Scan for the cell matching the given text and deliver its [X, Y] coordinate at center. 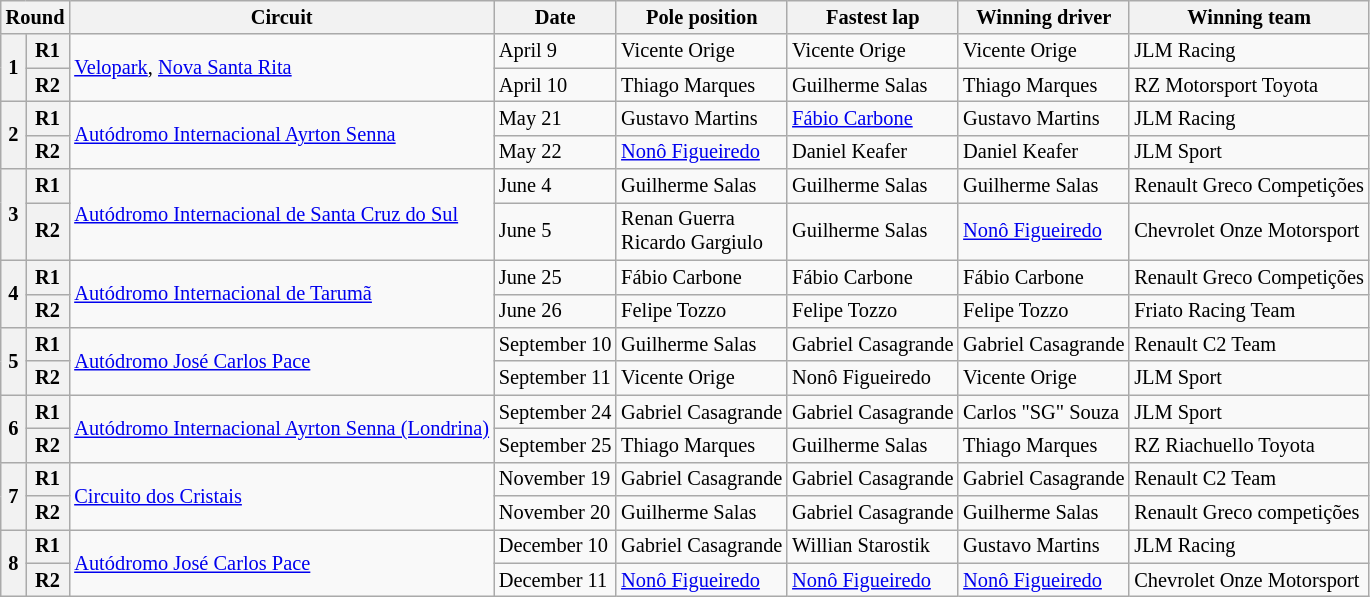
Renault Greco competições [1249, 513]
Autódromo Internacional Ayrton Senna [282, 134]
Circuito dos Cristais [282, 496]
RZ Motorsport Toyota [1249, 85]
May 22 [555, 152]
Round [36, 17]
6 [14, 428]
4 [14, 294]
8 [14, 562]
June 26 [555, 311]
Fastest lap [872, 17]
June 4 [555, 186]
Willian Starostik [872, 546]
May 21 [555, 118]
Date [555, 17]
September 10 [555, 344]
Autódromo Internacional de Santa Cruz do Sul [282, 214]
April 9 [555, 51]
Renan GuerraRicardo Gargiulo [702, 231]
7 [14, 496]
December 10 [555, 546]
June 5 [555, 231]
Winning driver [1044, 17]
December 11 [555, 580]
2 [14, 134]
Autódromo Internacional Ayrton Senna (Londrina) [282, 428]
November 20 [555, 513]
Friato Racing Team [1249, 311]
5 [14, 360]
June 25 [555, 277]
Circuit [282, 17]
Autódromo Internacional de Tarumã [282, 294]
1 [14, 68]
Pole position [702, 17]
September 25 [555, 445]
RZ Riachuello Toyota [1249, 445]
Velopark, Nova Santa Rita [282, 68]
Winning team [1249, 17]
3 [14, 214]
Carlos "SG" Souza [1044, 412]
September 11 [555, 378]
April 10 [555, 85]
September 24 [555, 412]
November 19 [555, 479]
